Identify which cell holds the provided text, then report its (X, Y) central coordinate. 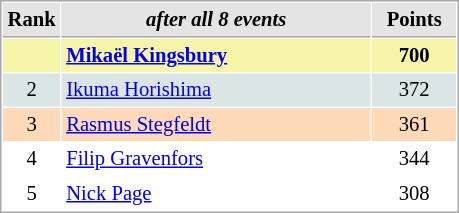
Rasmus Stegfeldt (216, 124)
after all 8 events (216, 20)
5 (32, 194)
3 (32, 124)
Rank (32, 20)
Filip Gravenfors (216, 158)
Ikuma Horishima (216, 90)
Mikaël Kingsbury (216, 56)
372 (414, 90)
Points (414, 20)
361 (414, 124)
344 (414, 158)
308 (414, 194)
Nick Page (216, 194)
700 (414, 56)
2 (32, 90)
4 (32, 158)
